Detect which cell encompasses the target text, then output its [x, y] center coordinate. 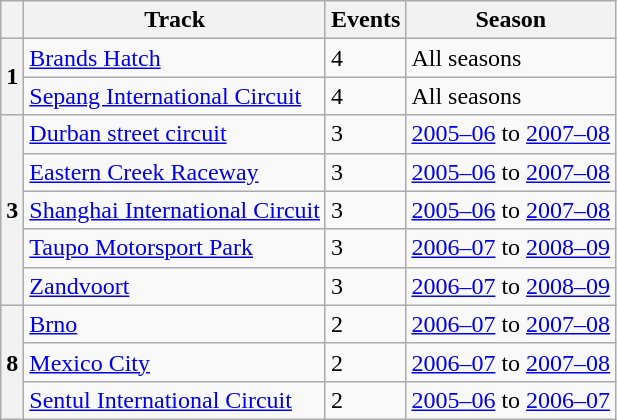
Brno [175, 324]
Season [511, 20]
Events [365, 20]
Shanghai International Circuit [175, 210]
Sepang International Circuit [175, 96]
Taupo Motorsport Park [175, 248]
Mexico City [175, 362]
Eastern Creek Raceway [175, 172]
Zandvoort [175, 286]
Sentul International Circuit [175, 400]
Brands Hatch [175, 58]
Track [175, 20]
1 [12, 77]
8 [12, 362]
2005–06 to 2006–07 [511, 400]
Durban street circuit [175, 134]
